Return the [X, Y] coordinate for the center point of the cell that contains the specified text.  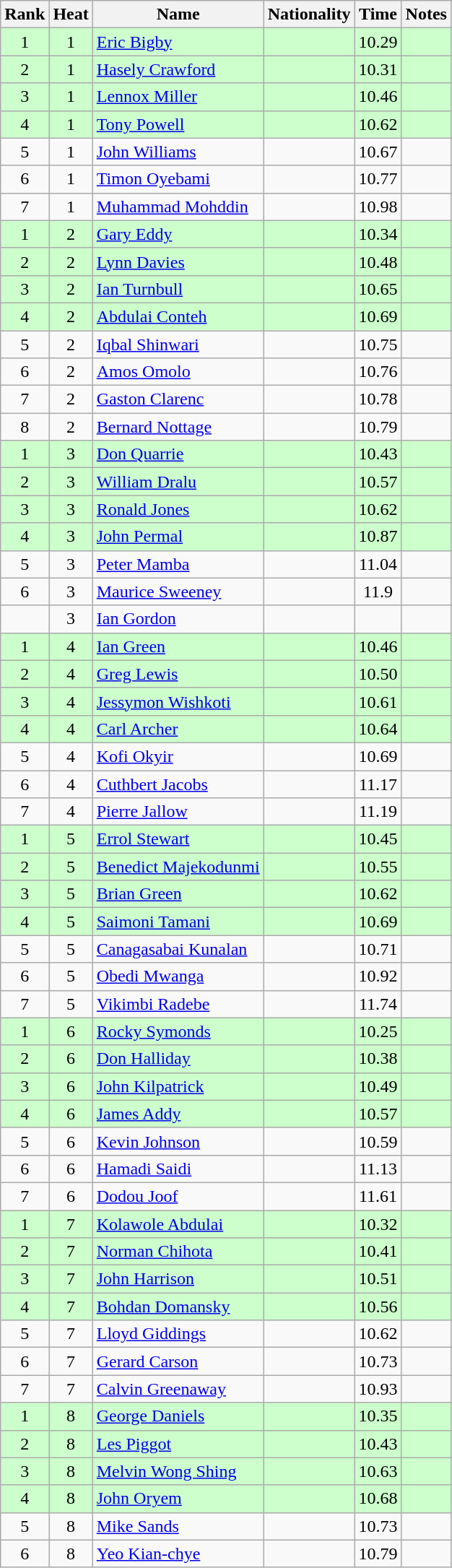
11.04 [378, 564]
Amos Omolo [178, 372]
Maurice Sweeney [178, 592]
Rocky Symonds [178, 1031]
John Oryem [178, 1499]
10.55 [378, 867]
Rank [25, 14]
Kolawole Abdulai [178, 1224]
10.71 [378, 949]
James Addy [178, 1114]
10.75 [378, 345]
John Kilpatrick [178, 1086]
10.25 [378, 1031]
11.74 [378, 1004]
Bernard Nottage [178, 427]
Vikimbi Radebe [178, 1004]
William Dralu [178, 482]
Ian Green [178, 646]
10.59 [378, 1141]
Iqbal Shinwari [178, 345]
10.35 [378, 1416]
Gerard Carson [178, 1361]
John Williams [178, 152]
Eric Bigby [178, 42]
10.63 [378, 1471]
Kofi Okyir [178, 756]
10.87 [378, 537]
Muhammad Mohddin [178, 207]
10.32 [378, 1224]
Heat [71, 14]
Lynn Davies [178, 261]
Tony Powell [178, 124]
Nationality [309, 14]
Dodou Joof [178, 1196]
10.48 [378, 261]
10.50 [378, 674]
Yeo Kian-chye [178, 1554]
10.93 [378, 1389]
Melvin Wong Shing [178, 1471]
Greg Lewis [178, 674]
10.49 [378, 1086]
Bohdan Domansky [178, 1307]
10.61 [378, 701]
Hasely Crawford [178, 69]
Mike Sands [178, 1526]
10.98 [378, 207]
Name [178, 14]
11.9 [378, 592]
Les Piggot [178, 1444]
10.56 [378, 1307]
10.65 [378, 289]
10.64 [378, 729]
10.51 [378, 1279]
Lennox Miller [178, 97]
Canagasabai Kunalan [178, 949]
Ian Turnbull [178, 289]
Don Quarrie [178, 454]
Abdulai Conteh [178, 316]
Norman Chihota [178, 1252]
Gary Eddy [178, 234]
Lloyd Giddings [178, 1334]
10.31 [378, 69]
Time [378, 14]
10.38 [378, 1059]
Benedict Majekodunmi [178, 867]
Gaston Clarenc [178, 399]
11.17 [378, 784]
Hamadi Saidi [178, 1169]
10.76 [378, 372]
Don Halliday [178, 1059]
10.77 [378, 179]
Saimoni Tamani [178, 922]
11.19 [378, 812]
Brian Green [178, 894]
10.78 [378, 399]
Notes [426, 14]
Timon Oyebami [178, 179]
Errol Stewart [178, 839]
Jessymon Wishkoti [178, 701]
John Harrison [178, 1279]
10.29 [378, 42]
11.61 [378, 1196]
10.34 [378, 234]
Obedi Mwanga [178, 976]
John Permal [178, 537]
Ian Gordon [178, 619]
Carl Archer [178, 729]
George Daniels [178, 1416]
10.41 [378, 1252]
Kevin Johnson [178, 1141]
10.68 [378, 1499]
Ronald Jones [178, 509]
Pierre Jallow [178, 812]
Calvin Greenaway [178, 1389]
10.92 [378, 976]
10.45 [378, 839]
Peter Mamba [178, 564]
10.67 [378, 152]
Cuthbert Jacobs [178, 784]
11.13 [378, 1169]
